Determine the (X, Y) coordinate at the center of the cell enclosing the given text.  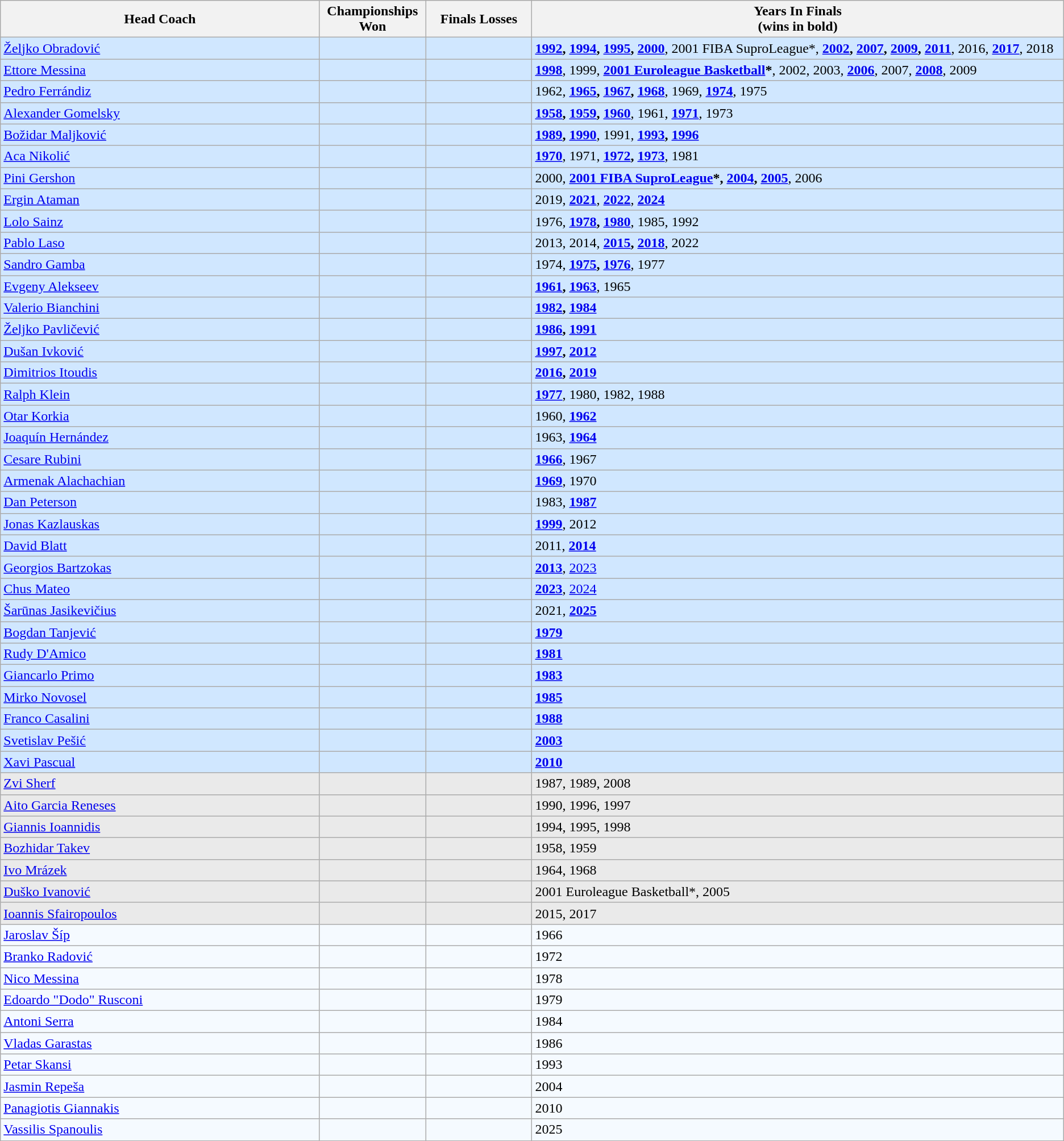
Zvi Sherf (160, 784)
1999, 2012 (798, 524)
1983 (798, 676)
1974, 1975, 1976, 1977 (798, 264)
Rudy D'Amico (160, 654)
Božidar Maljković (160, 135)
Branko Radović (160, 956)
2023, 2024 (798, 589)
Vassilis Spanoulis (160, 1130)
2021, 2025 (798, 610)
Jonas Kazlauskas (160, 524)
2013, 2014, 2015, 2018, 2022 (798, 243)
1972 (798, 956)
Ettore Messina (160, 70)
Dušan Ivković (160, 351)
1961, 1963, 1965 (798, 286)
Ralph Klein (160, 394)
1977, 1980, 1982, 1988 (798, 394)
Ioannis Sfairopoulos (160, 913)
Petar Skansi (160, 1065)
Joaquín Hernández (160, 438)
Xavi Pascual (160, 762)
1970, 1971, 1972, 1973, 1981 (798, 156)
David Blatt (160, 545)
2015, 2017 (798, 913)
Edoardo "Dodo" Rusconi (160, 1000)
1969, 1970 (798, 481)
1988 (798, 719)
2001 Euroleague Basketball*, 2005 (798, 892)
1985 (798, 697)
Panagiotis Giannakis (160, 1108)
Pini Gershon (160, 178)
Nico Messina (160, 978)
Aca Nikolić (160, 156)
1963, 1964 (798, 438)
1981 (798, 654)
2000, 2001 FIBA SuproLeague*, 2004, 2005, 2006 (798, 178)
1962, 1965, 1967, 1968, 1969, 1974, 1975 (798, 91)
Aito Garcia Reneses (160, 805)
2004 (798, 1086)
2003 (798, 740)
Svetislav Pešić (160, 740)
Franco Casalini (160, 719)
1976, 1978, 1980, 1985, 1992 (798, 221)
Jasmin Repeša (160, 1086)
2019, 2021, 2022, 2024 (798, 199)
1986 (798, 1043)
Bogdan Tanjević (160, 632)
Championships Won (373, 19)
1982, 1984 (798, 308)
1958, 1959, 1960, 1961, 1971, 1973 (798, 113)
1990, 1996, 1997 (798, 805)
1992, 1994, 1995, 2000, 2001 FIBA SuproLeague*, 2002, 2007, 2009, 2011, 2016, 2017, 2018 (798, 48)
1987, 1989, 2008 (798, 784)
Valerio Bianchini (160, 308)
2025 (798, 1130)
Otar Korkia (160, 416)
1983, 1987 (798, 502)
Head Coach (160, 19)
Finals Losses (479, 19)
Pedro Ferrándiz (160, 91)
1986, 1991 (798, 330)
Željko Pavličević (160, 330)
1958, 1959 (798, 848)
Alexander Gomelsky (160, 113)
Šarūnas Jasikevičius (160, 610)
Jaroslav Šíp (160, 935)
1978 (798, 978)
1966 (798, 935)
Cesare Rubini (160, 459)
Antoni Serra (160, 1022)
1994, 1995, 1998 (798, 827)
Years In Finals (wins in bold) (798, 19)
Evgeny Alekseev (160, 286)
1998, 1999, 2001 Euroleague Basketball*, 2002, 2003, 2006, 2007, 2008, 2009 (798, 70)
Armenak Alachachian (160, 481)
Mirko Novosel (160, 697)
Duško Ivanović (160, 892)
Dan Peterson (160, 502)
Željko Obradović (160, 48)
2013, 2023 (798, 567)
1960, 1962 (798, 416)
Bozhidar Takev (160, 848)
Giancarlo Primo (160, 676)
1984 (798, 1022)
Giannis Ioannidis (160, 827)
2016, 2019 (798, 373)
Dimitrios Itoudis (160, 373)
Chus Mateo (160, 589)
1964, 1968 (798, 870)
2011, 2014 (798, 545)
Ivo Mrázek (160, 870)
Ergin Ataman (160, 199)
1966, 1967 (798, 459)
Georgios Bartzokas (160, 567)
1993 (798, 1065)
1997, 2012 (798, 351)
1989, 1990, 1991, 1993, 1996 (798, 135)
Pablo Laso (160, 243)
Lolo Sainz (160, 221)
Vladas Garastas (160, 1043)
Sandro Gamba (160, 264)
